Capture the cell that displays the provided text and extract its [X, Y] central coordinate. 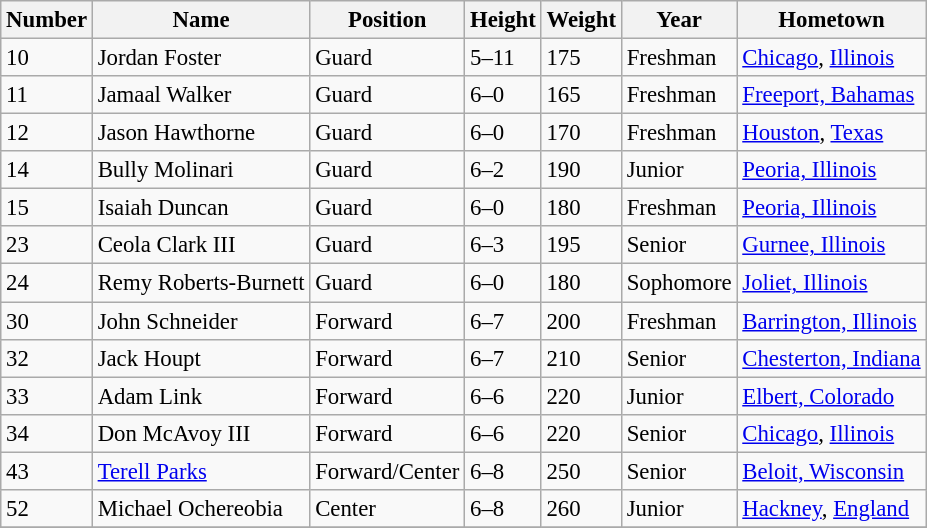
11 [47, 95]
195 [581, 245]
Terell Parks [201, 471]
John Schneider [201, 321]
Height [503, 20]
Jamaal Walker [201, 95]
30 [47, 321]
52 [47, 509]
165 [581, 95]
24 [47, 283]
6–3 [503, 245]
Houston, Texas [832, 133]
Name [201, 20]
32 [47, 358]
Weight [581, 20]
Joliet, Illinois [832, 283]
170 [581, 133]
Isaiah Duncan [201, 208]
Jordan Foster [201, 58]
Number [47, 20]
Remy Roberts-Burnett [201, 283]
Jack Houpt [201, 358]
250 [581, 471]
33 [47, 396]
5–11 [503, 58]
Forward/Center [388, 471]
23 [47, 245]
Hackney, England [832, 509]
Ceola Clark III [201, 245]
Adam Link [201, 396]
Gurnee, Illinois [832, 245]
12 [47, 133]
Beloit, Wisconsin [832, 471]
6–2 [503, 170]
Chesterton, Indiana [832, 358]
260 [581, 509]
Jason Hawthorne [201, 133]
Barrington, Illinois [832, 321]
210 [581, 358]
Hometown [832, 20]
200 [581, 321]
Don McAvoy III [201, 433]
Elbert, Colorado [832, 396]
10 [47, 58]
15 [47, 208]
Michael Ochereobia [201, 509]
Year [679, 20]
Position [388, 20]
Bully Molinari [201, 170]
34 [47, 433]
Center [388, 509]
190 [581, 170]
14 [47, 170]
175 [581, 58]
Sophomore [679, 283]
Freeport, Bahamas [832, 95]
43 [47, 471]
